Capture the cell that displays the provided text and extract its (x, y) central coordinate. 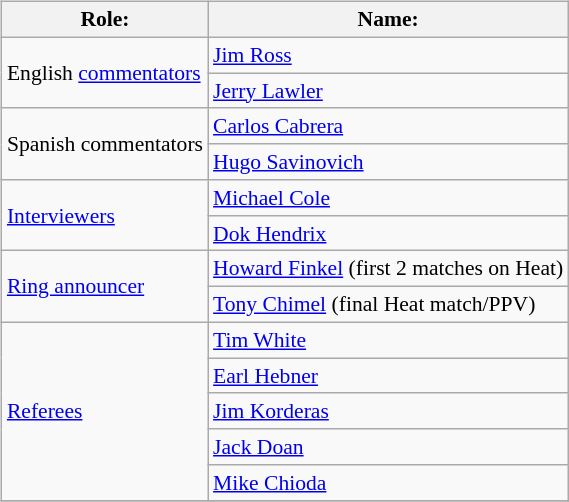
Jim Korderas (388, 411)
Earl Hebner (388, 376)
Michael Cole (388, 198)
Hugo Savinovich (388, 162)
Referees (105, 411)
Jerry Lawler (388, 91)
Role: (105, 20)
Jack Doan (388, 447)
Tony Chimel (final Heat match/PPV) (388, 305)
Mike Chioda (388, 483)
Name: (388, 20)
Howard Finkel (first 2 matches on Heat) (388, 269)
Ring announcer (105, 286)
Carlos Cabrera (388, 126)
English commentators (105, 72)
Tim White (388, 340)
Spanish commentators (105, 144)
Dok Hendrix (388, 233)
Interviewers (105, 216)
Jim Ross (388, 55)
